Provide the [X, Y] coordinate of the cell's center where the given text is located.  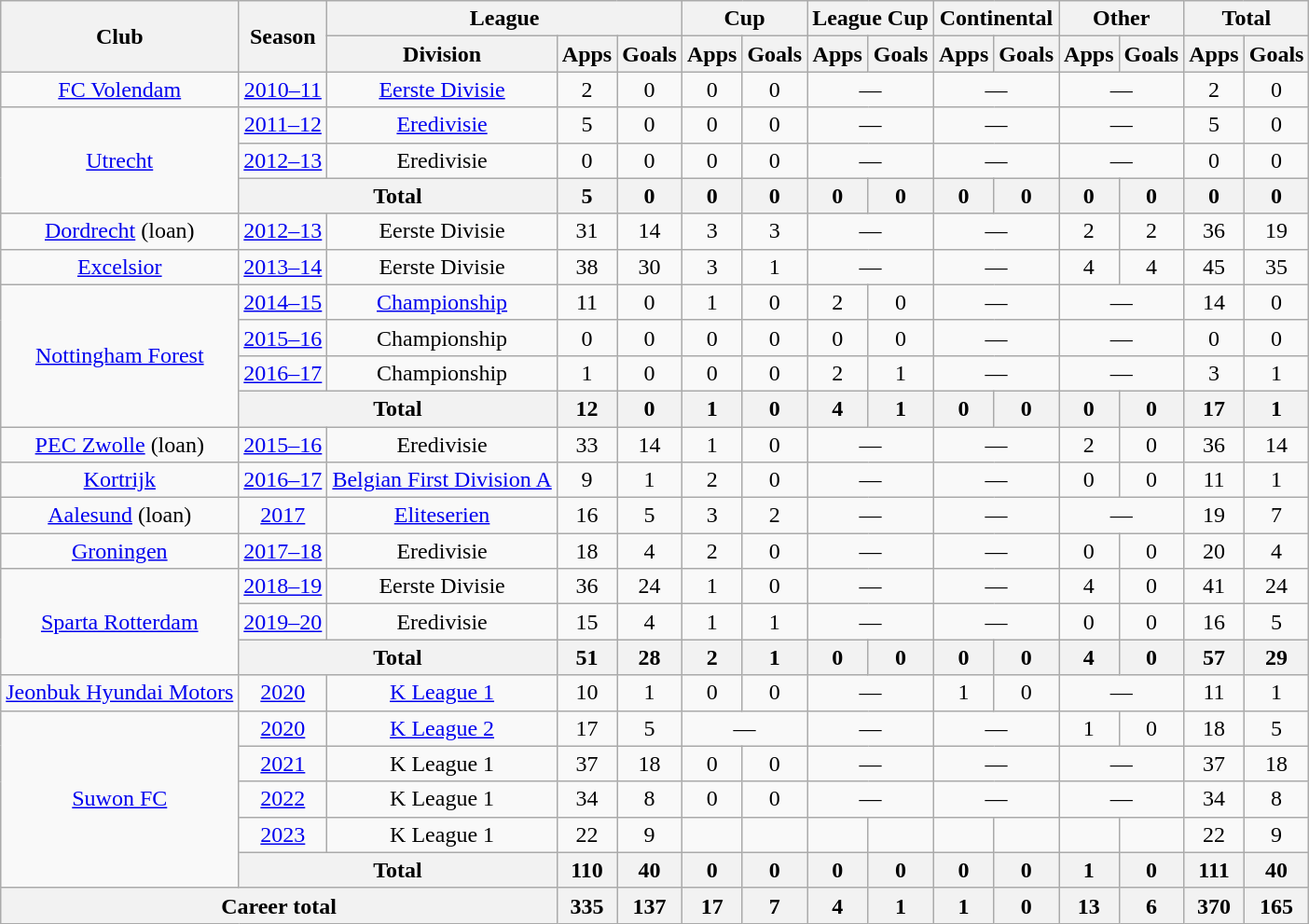
2011–12 [283, 125]
45 [1214, 267]
Kortrijk [119, 480]
12 [586, 408]
Club [119, 36]
Division [442, 54]
Continental [996, 19]
2018–19 [283, 586]
Cup [744, 19]
41 [1214, 586]
137 [650, 905]
2019–20 [283, 622]
Sparta Rotterdam [119, 622]
Aalesund (loan) [119, 516]
2017–18 [283, 551]
57 [1214, 657]
29 [1276, 657]
10 [586, 693]
Belgian First Division A [442, 480]
370 [1214, 905]
2010–11 [283, 90]
111 [1214, 870]
K League 2 [442, 728]
PEC Zwolle (loan) [119, 445]
Other [1122, 19]
2023 [283, 834]
2021 [283, 764]
38 [586, 267]
2014–15 [283, 302]
13 [1089, 905]
2013–14 [283, 267]
League Cup [871, 19]
335 [586, 905]
31 [586, 231]
20 [1214, 551]
League [505, 19]
110 [586, 870]
Season [283, 36]
28 [650, 657]
15 [586, 622]
Groningen [119, 551]
6 [1151, 905]
Dordrecht (loan) [119, 231]
35 [1276, 267]
30 [650, 267]
Utrecht [119, 160]
2017 [283, 516]
Nottingham Forest [119, 355]
51 [586, 657]
2022 [283, 799]
FC Volendam [119, 90]
Career total [280, 905]
Excelsior [119, 267]
Suwon FC [119, 799]
33 [586, 445]
165 [1276, 905]
Jeonbuk Hyundai Motors [119, 693]
Eliteserien [442, 516]
